For the text-containing cell, return its midpoint in [X, Y] coordinate format. 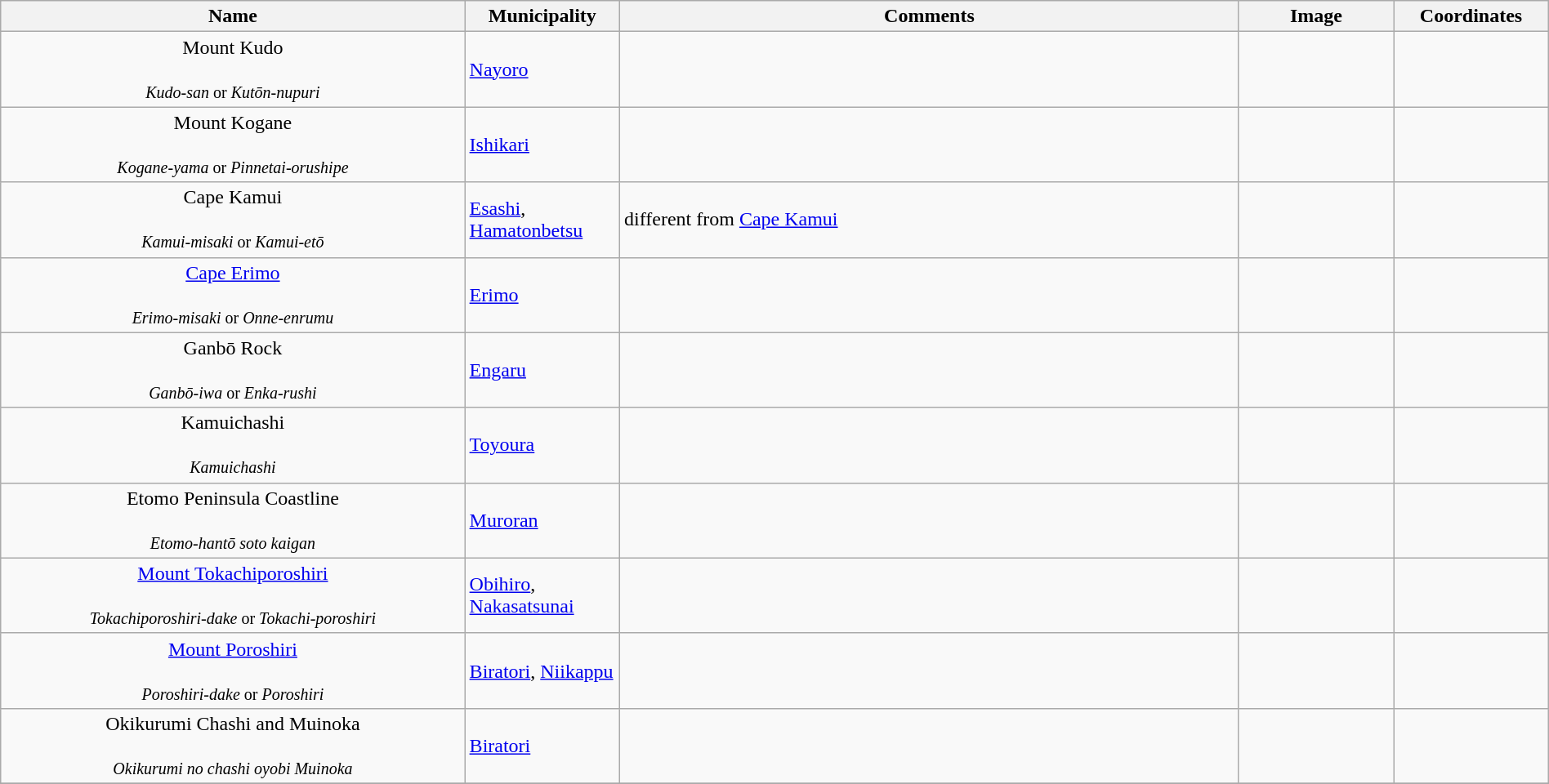
Muroran [542, 520]
Ganbō RockGanbō-iwa or Enka-rushi [233, 370]
Biratori [542, 746]
Mount PoroshiriPoroshiri-dake or Poroshiri [233, 670]
Nayoro [542, 69]
Image [1315, 16]
Cape KamuiKamui-misaki or Kamui-etō [233, 220]
Mount KudoKudo-san or Kutōn-nupuri [233, 69]
Comments [930, 16]
Municipality [542, 16]
Ishikari [542, 145]
Esashi, Hamatonbetsu [542, 220]
Biratori, Niikappu [542, 670]
KamuichashiKamuichashi [233, 445]
Mount TokachiporoshiriTokachiporoshiri-dake or Tokachi-poroshiri [233, 595]
Okikurumi Chashi and MuinokaOkikurumi no chashi oyobi Muinoka [233, 746]
Name [233, 16]
Coordinates [1471, 16]
different from Cape Kamui [930, 220]
Erimo [542, 295]
Engaru [542, 370]
Cape ErimoErimo-misaki or Onne-enrumu [233, 295]
Mount KoganeKogane-yama or Pinnetai-orushipe [233, 145]
Obihiro, Nakasatsunai [542, 595]
Etomo Peninsula CoastlineEtomo-hantō soto kaigan [233, 520]
Toyoura [542, 445]
